For the text-containing cell, return its midpoint in [X, Y] coordinate format. 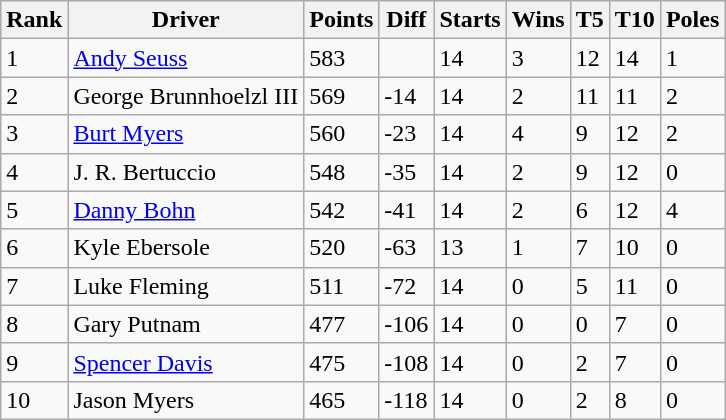
Jason Myers [186, 400]
T5 [590, 20]
Poles [692, 20]
T10 [634, 20]
Starts [470, 20]
542 [342, 210]
Diff [406, 20]
511 [342, 286]
560 [342, 134]
-23 [406, 134]
J. R. Bertuccio [186, 172]
Luke Fleming [186, 286]
Driver [186, 20]
-14 [406, 96]
Andy Seuss [186, 58]
-63 [406, 248]
Wins [538, 20]
Rank [34, 20]
548 [342, 172]
569 [342, 96]
13 [470, 248]
Burt Myers [186, 134]
477 [342, 324]
-106 [406, 324]
465 [342, 400]
-118 [406, 400]
-72 [406, 286]
-41 [406, 210]
Kyle Ebersole [186, 248]
-35 [406, 172]
Spencer Davis [186, 362]
520 [342, 248]
Danny Bohn [186, 210]
-108 [406, 362]
583 [342, 58]
Points [342, 20]
George Brunnhoelzl III [186, 96]
475 [342, 362]
Gary Putnam [186, 324]
